Detect which cell encompasses the target text, then output its [X, Y] center coordinate. 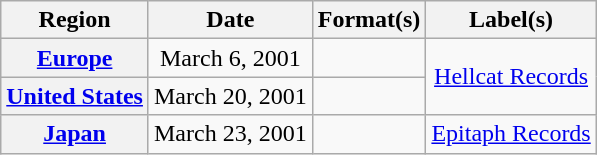
Date [230, 20]
Epitaph Records [511, 134]
Europe [75, 58]
March 6, 2001 [230, 58]
March 23, 2001 [230, 134]
Region [75, 20]
Hellcat Records [511, 77]
Japan [75, 134]
March 20, 2001 [230, 96]
Format(s) [369, 20]
Label(s) [511, 20]
United States [75, 96]
